Scan for the cell matching the given text and deliver its [X, Y] coordinate at center. 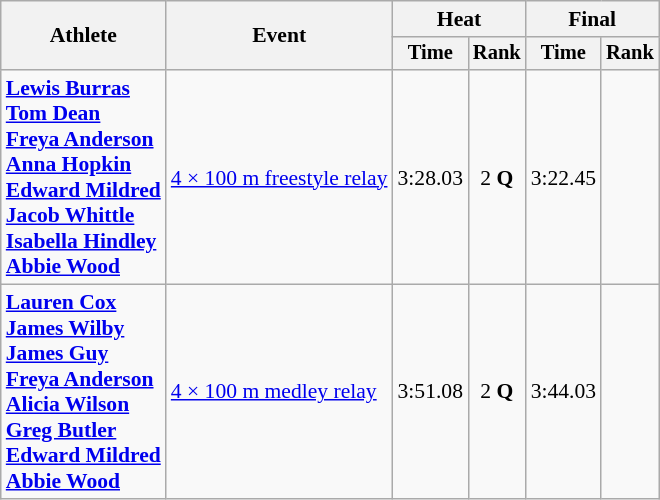
Lewis BurrasTom DeanFreya AndersonAnna HopkinEdward MildredJacob WhittleIsabella HindleyAbbie Wood [84, 177]
3:44.03 [564, 392]
3:51.08 [430, 392]
Event [280, 36]
Lauren CoxJames WilbyJames GuyFreya AndersonAlicia WilsonGreg ButlerEdward MildredAbbie Wood [84, 392]
Heat [460, 19]
Athlete [84, 36]
3:28.03 [430, 177]
4 × 100 m medley relay [280, 392]
4 × 100 m freestyle relay [280, 177]
3:22.45 [564, 177]
Final [592, 19]
